Output the [x, y] coordinate of the center of the cell containing the given text.  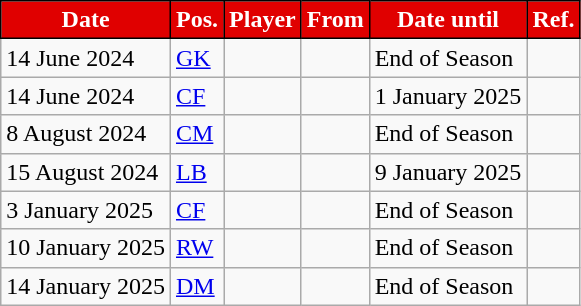
10 January 2025 [86, 248]
8 August 2024 [86, 134]
CM [196, 134]
1 January 2025 [448, 96]
Date until [448, 20]
DM [196, 286]
RW [196, 248]
From [335, 20]
Ref. [554, 20]
3 January 2025 [86, 210]
15 August 2024 [86, 172]
14 January 2025 [86, 286]
LB [196, 172]
Pos. [196, 20]
9 January 2025 [448, 172]
Date [86, 20]
Player [263, 20]
GK [196, 58]
